Locate the cell with the specified text and output its [X, Y] center coordinate. 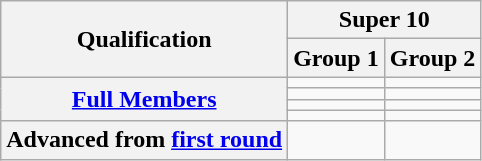
Group 1 [336, 58]
Qualification [144, 39]
Group 2 [432, 58]
Full Members [144, 99]
Super 10 [384, 20]
Advanced from first round [144, 140]
